Locate the cell with the specified text and output its (X, Y) center coordinate. 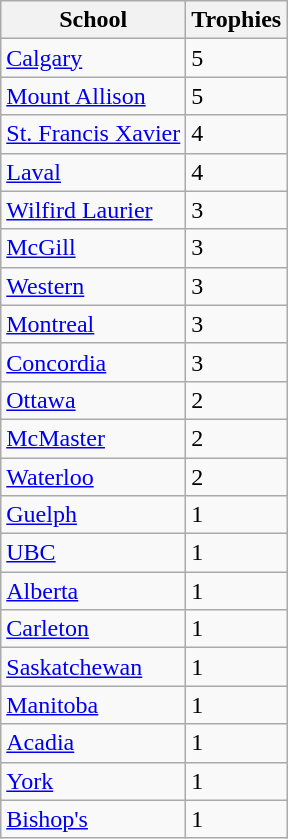
Bishop's (94, 819)
UBC (94, 553)
Acadia (94, 743)
McGill (94, 248)
Ottawa (94, 400)
Manitoba (94, 705)
Western (94, 286)
York (94, 781)
Laval (94, 172)
St. Francis Xavier (94, 134)
Trophies (236, 20)
Carleton (94, 629)
Mount Allison (94, 96)
Guelph (94, 515)
McMaster (94, 438)
Montreal (94, 324)
School (94, 20)
Concordia (94, 362)
Alberta (94, 591)
Calgary (94, 58)
Wilfird Laurier (94, 210)
Waterloo (94, 477)
Saskatchewan (94, 667)
